Return the (x, y) coordinate for the center point of the cell that contains the specified text.  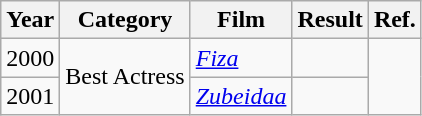
Zubeidaa (241, 96)
Result (330, 20)
Film (241, 20)
2001 (30, 96)
Year (30, 20)
2000 (30, 58)
Category (125, 20)
Best Actress (125, 77)
Ref. (394, 20)
Fiza (241, 58)
